From the cell containing the given text, extract its center point as [x, y] coordinate. 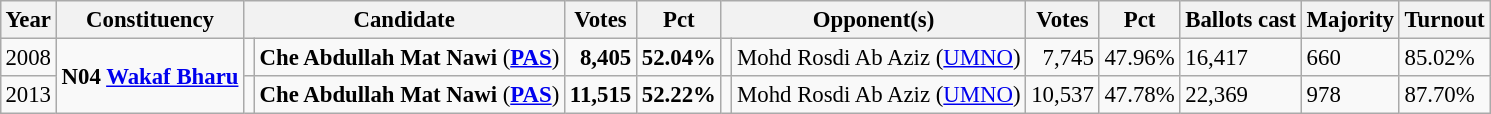
47.78% [1140, 95]
16,417 [1240, 57]
Turnout [1444, 20]
8,405 [601, 57]
52.22% [680, 95]
Ballots cast [1240, 20]
N04 Wakaf Bharu [150, 76]
660 [1350, 57]
Opponent(s) [874, 20]
7,745 [1062, 57]
10,537 [1062, 95]
2008 [28, 57]
87.70% [1444, 95]
Constituency [150, 20]
47.96% [1140, 57]
2013 [28, 95]
Majority [1350, 20]
Candidate [404, 20]
Year [28, 20]
11,515 [601, 95]
52.04% [680, 57]
978 [1350, 95]
22,369 [1240, 95]
85.02% [1444, 57]
